Search for the cell housing the specified text and yield its (x, y) center coordinate. 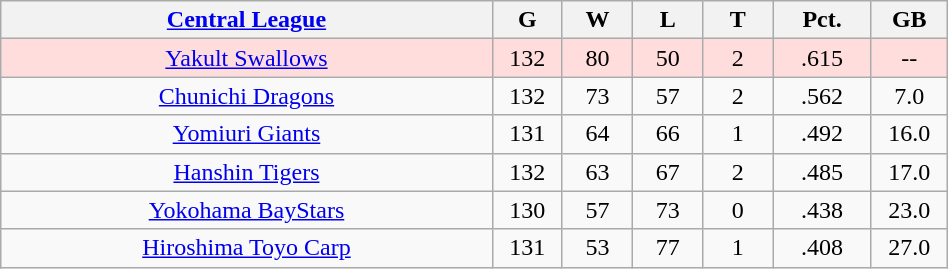
T (738, 20)
23.0 (909, 210)
Hiroshima Toyo Carp (246, 248)
0 (738, 210)
17.0 (909, 172)
L (668, 20)
Pct. (822, 20)
53 (597, 248)
.615 (822, 58)
.485 (822, 172)
-- (909, 58)
Central League (246, 20)
77 (668, 248)
16.0 (909, 134)
80 (597, 58)
50 (668, 58)
GB (909, 20)
.408 (822, 248)
27.0 (909, 248)
Yomiuri Giants (246, 134)
.562 (822, 96)
.492 (822, 134)
W (597, 20)
64 (597, 134)
Yokohama BayStars (246, 210)
130 (527, 210)
63 (597, 172)
.438 (822, 210)
7.0 (909, 96)
Yakult Swallows (246, 58)
67 (668, 172)
Hanshin Tigers (246, 172)
G (527, 20)
Chunichi Dragons (246, 96)
66 (668, 134)
